Find where the given text appears and provide that cell's center as (x, y) coordinate. 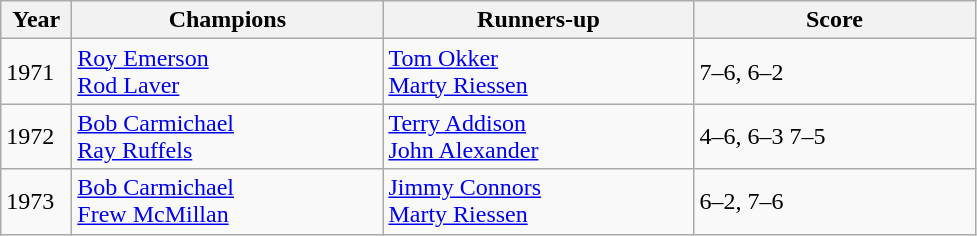
1973 (36, 202)
Jimmy Connors Marty Riessen (538, 202)
Bob Carmichael Frew McMillan (228, 202)
Tom Okker Marty Riessen (538, 72)
7–6, 6–2 (834, 72)
Year (36, 20)
Roy Emerson Rod Laver (228, 72)
Bob Carmichael Ray Ruffels (228, 136)
Champions (228, 20)
1972 (36, 136)
Terry Addison John Alexander (538, 136)
4–6, 6–3 7–5 (834, 136)
Score (834, 20)
Runners-up (538, 20)
1971 (36, 72)
6–2, 7–6 (834, 202)
